Scan for the cell matching the given text and deliver its (x, y) coordinate at center. 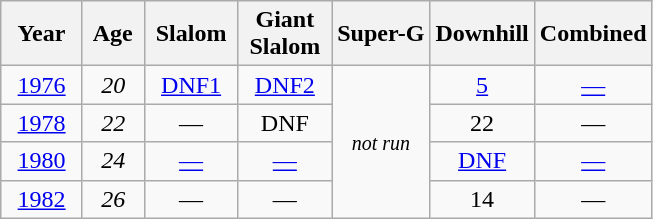
Age (113, 34)
1978 (42, 123)
Super-G (381, 34)
5 (482, 85)
1976 (42, 85)
1980 (42, 161)
14 (482, 199)
20 (113, 85)
Combined (593, 34)
DNF1 (191, 85)
Giant Slalom (285, 34)
26 (113, 199)
Year (42, 34)
24 (113, 161)
1982 (42, 199)
Downhill (482, 34)
Slalom (191, 34)
not run (381, 142)
DNF2 (285, 85)
